Find where the given text appears and provide that cell's center as (X, Y) coordinate. 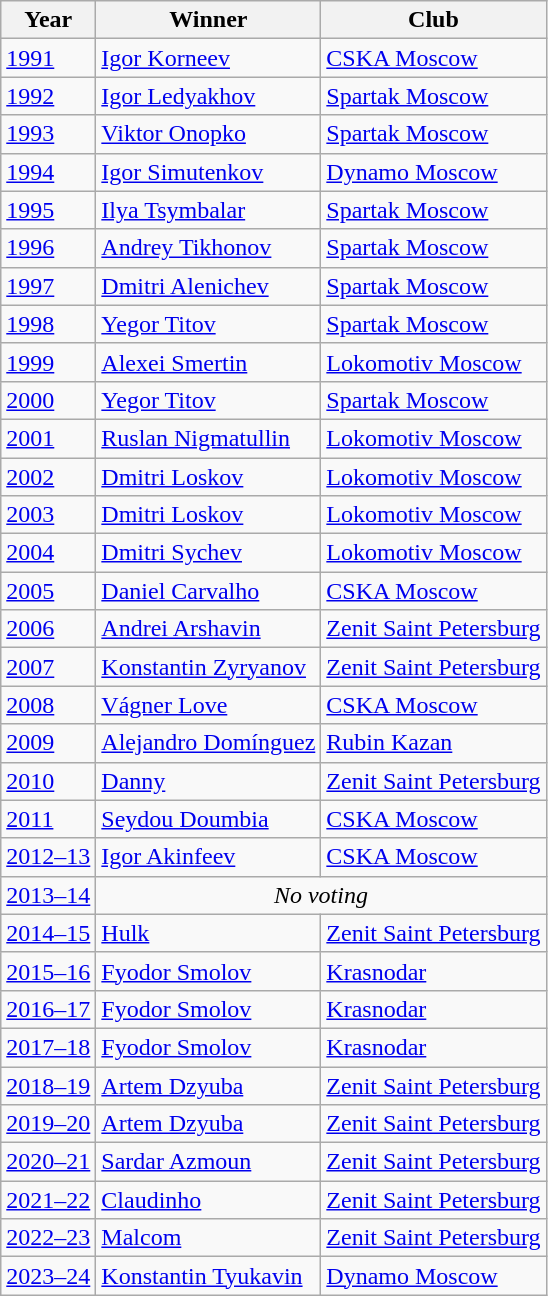
2017–18 (48, 1047)
2019–20 (48, 1124)
Dmitri Sychev (208, 553)
Igor Ledyakhov (208, 96)
Andrey Tikhonov (208, 248)
1992 (48, 96)
2011 (48, 819)
1997 (48, 286)
1991 (48, 58)
Ilya Tsymbalar (208, 210)
Daniel Carvalho (208, 591)
1995 (48, 210)
Hulk (208, 933)
2010 (48, 781)
Club (434, 20)
1996 (48, 248)
2021–22 (48, 1200)
Ruslan Nigmatullin (208, 438)
Danny (208, 781)
No voting (321, 895)
1999 (48, 362)
Igor Simutenkov (208, 172)
1994 (48, 172)
2001 (48, 438)
Igor Korneev (208, 58)
Rubin Kazan (434, 743)
2000 (48, 400)
1998 (48, 324)
2016–17 (48, 1009)
Sardar Azmoun (208, 1162)
Konstantin Tyukavin (208, 1276)
2013–14 (48, 895)
Igor Akinfeev (208, 857)
2006 (48, 629)
2002 (48, 477)
2008 (48, 705)
2022–23 (48, 1238)
1993 (48, 134)
Alexei Smertin (208, 362)
Konstantin Zyryanov (208, 667)
2018–19 (48, 1085)
Dmitri Alenichev (208, 286)
Winner (208, 20)
Alejandro Domínguez (208, 743)
2005 (48, 591)
2014–15 (48, 933)
Andrei Arshavin (208, 629)
2012–13 (48, 857)
2003 (48, 515)
Seydou Doumbia (208, 819)
Malcom (208, 1238)
2020–21 (48, 1162)
Vágner Love (208, 705)
Viktor Onopko (208, 134)
2015–16 (48, 971)
2004 (48, 553)
2009 (48, 743)
Year (48, 20)
2007 (48, 667)
Claudinho (208, 1200)
2023–24 (48, 1276)
